Output the [X, Y] coordinate of the center of the cell containing the given text.  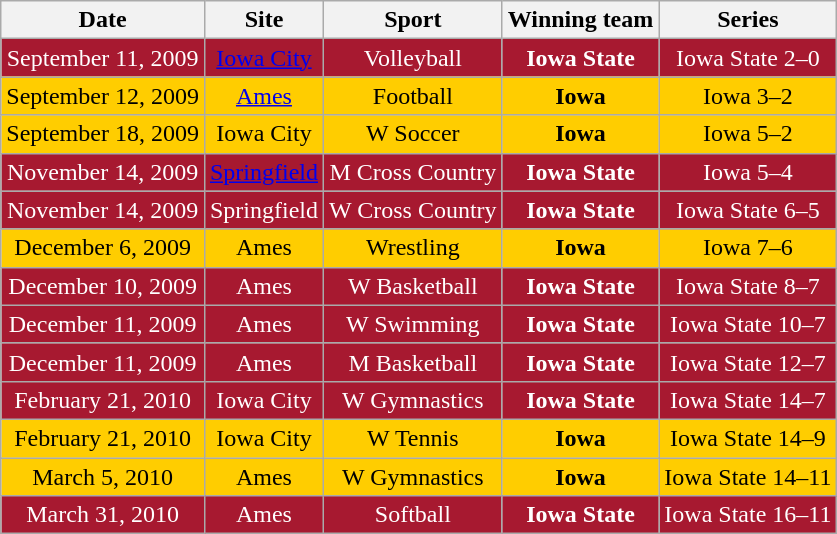
Iowa State 16–11 [748, 515]
Iowa State 2–0 [748, 58]
Iowa State 14–11 [748, 477]
Date [103, 20]
March 5, 2010 [103, 477]
Series [748, 20]
March 31, 2010 [103, 515]
Iowa State 14–9 [748, 438]
Iowa State 6–5 [748, 210]
Iowa 5–4 [748, 172]
W Swimming [414, 324]
September 11, 2009 [103, 58]
December 10, 2009 [103, 286]
Iowa State 8–7 [748, 286]
September 18, 2009 [103, 134]
Volleyball [414, 58]
Football [414, 96]
Site [264, 20]
Iowa State 12–7 [748, 362]
W Basketball [414, 286]
Softball [414, 515]
W Cross Country [414, 210]
Iowa 7–6 [748, 248]
M Cross Country [414, 172]
September 12, 2009 [103, 96]
Iowa State 14–7 [748, 400]
W Tennis [414, 438]
Iowa 5–2 [748, 134]
W Soccer [414, 134]
Iowa State 10–7 [748, 324]
Iowa 3–2 [748, 96]
Sport [414, 20]
Winning team [580, 20]
M Basketball [414, 362]
December 6, 2009 [103, 248]
Wrestling [414, 248]
